Scan for the cell matching the given text and deliver its [x, y] coordinate at center. 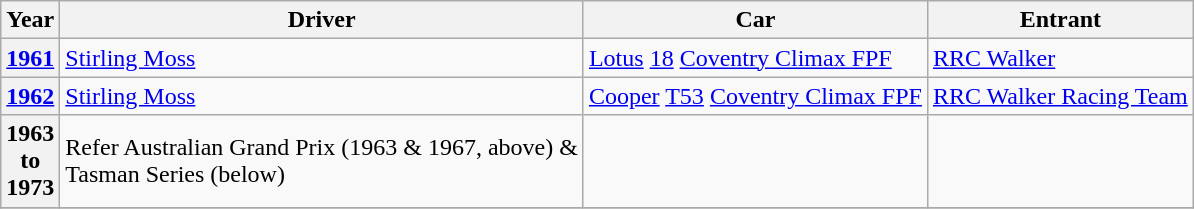
Cooper T53 Coventry Climax FPF [755, 96]
Entrant [1060, 20]
RRC Walker [1060, 58]
1963 to 1973 [30, 161]
Lotus 18 Coventry Climax FPF [755, 58]
Refer Australian Grand Prix (1963 & 1967, above) & Tasman Series (below) [322, 161]
Year [30, 20]
Driver [322, 20]
Car [755, 20]
RRC Walker Racing Team [1060, 96]
1961 [30, 58]
1962 [30, 96]
